Capture the cell that displays the provided text and extract its (x, y) central coordinate. 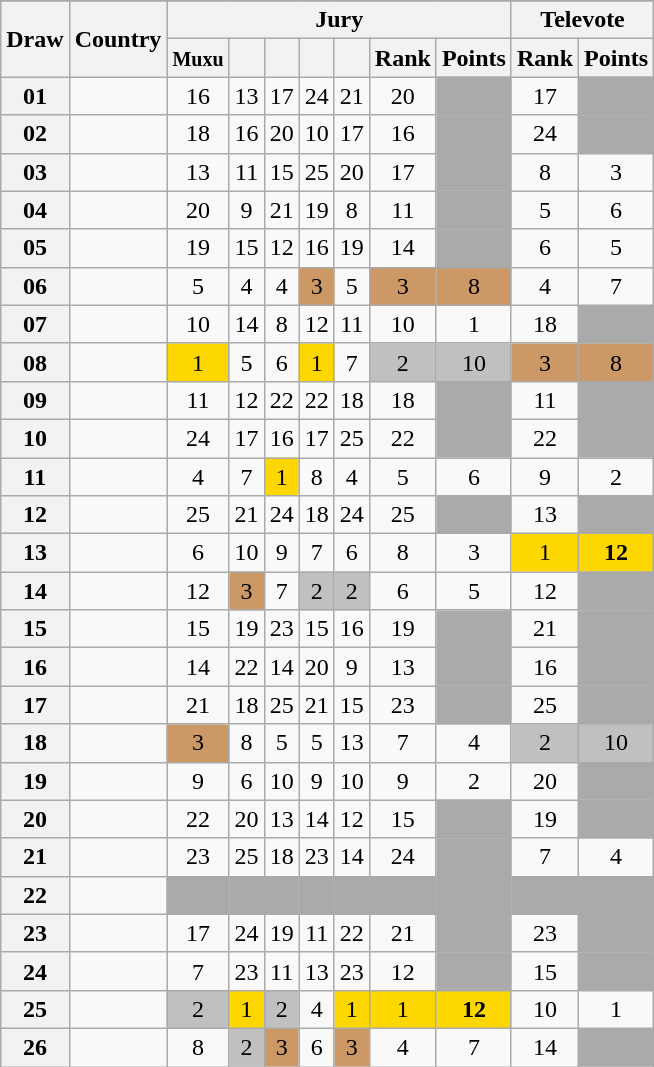
02 (35, 134)
07 (35, 324)
26 (35, 1047)
Country (118, 39)
09 (35, 400)
Draw (35, 39)
04 (35, 210)
03 (35, 172)
Televote (582, 20)
08 (35, 362)
06 (35, 286)
01 (35, 96)
Muxu (198, 58)
Jury (340, 20)
05 (35, 248)
